Capture the cell that displays the provided text and extract its [x, y] central coordinate. 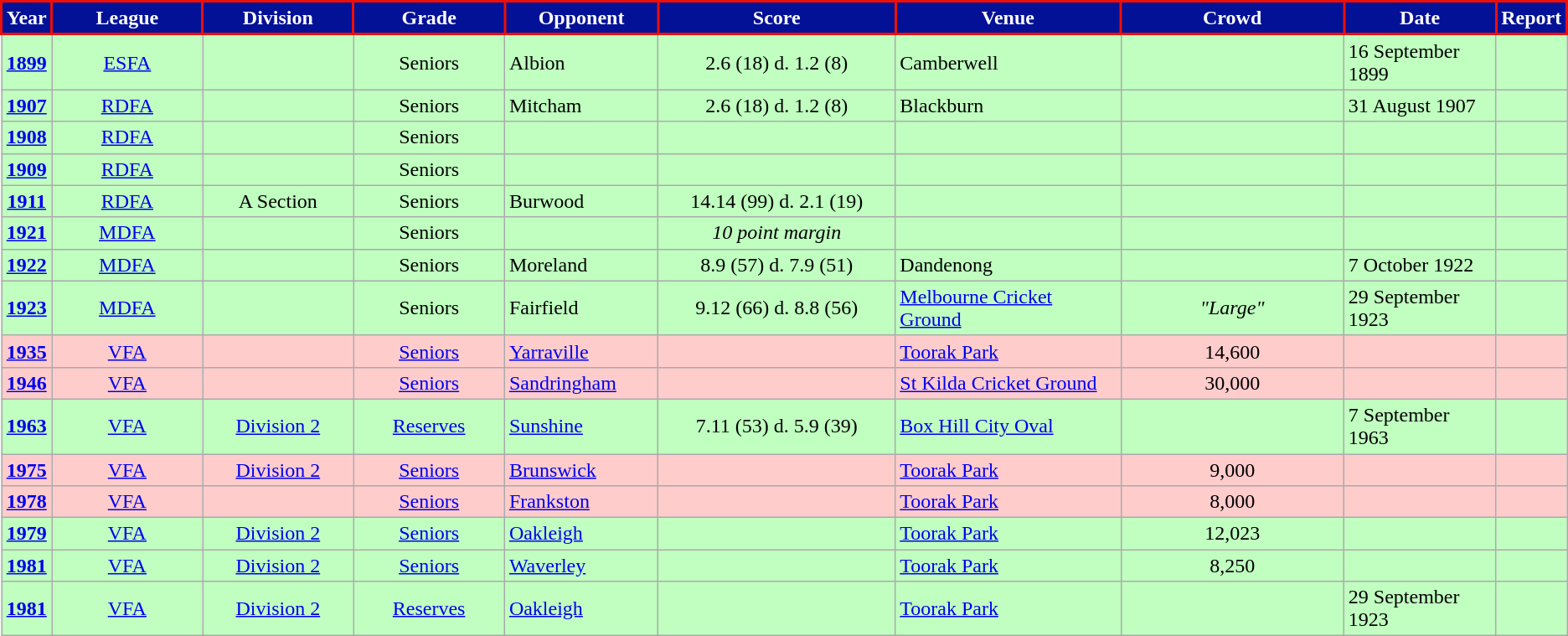
Box Hill City Oval [1008, 426]
31 August 1907 [1420, 106]
League [127, 18]
Frankston [581, 502]
10 point margin [777, 233]
1978 [27, 502]
Score [777, 18]
ESFA [127, 62]
30,000 [1232, 383]
Date [1420, 18]
Brunswick [581, 470]
8,000 [1232, 502]
Year [27, 18]
9.12 (66) d. 8.8 (56) [777, 308]
1911 [27, 201]
7.11 (53) d. 5.9 (39) [777, 426]
"Large" [1232, 308]
St Kilda Cricket Ground [1008, 383]
Waverley [581, 566]
1923 [27, 308]
Yarraville [581, 351]
Crowd [1232, 18]
1979 [27, 534]
Sandringham [581, 383]
7 October 1922 [1420, 265]
1935 [27, 351]
1963 [27, 426]
1921 [27, 233]
Mitcham [581, 106]
1922 [27, 265]
Camberwell [1008, 62]
1975 [27, 470]
12,023 [1232, 534]
1946 [27, 383]
Fairfield [581, 308]
Burwood [581, 201]
Melbourne Cricket Ground [1008, 308]
1899 [27, 62]
Report [1531, 18]
9,000 [1232, 470]
Moreland [581, 265]
Opponent [581, 18]
Sunshine [581, 426]
Grade [429, 18]
1908 [27, 137]
7 September 1963 [1420, 426]
8.9 (57) d. 7.9 (51) [777, 265]
16 September 1899 [1420, 62]
1907 [27, 106]
1909 [27, 169]
A Section [278, 201]
Albion [581, 62]
Division [278, 18]
Blackburn [1008, 106]
14,600 [1232, 351]
8,250 [1232, 566]
14.14 (99) d. 2.1 (19) [777, 201]
Venue [1008, 18]
Dandenong [1008, 265]
